Extract the [X, Y] coordinate from the center of the cell holding the provided text.  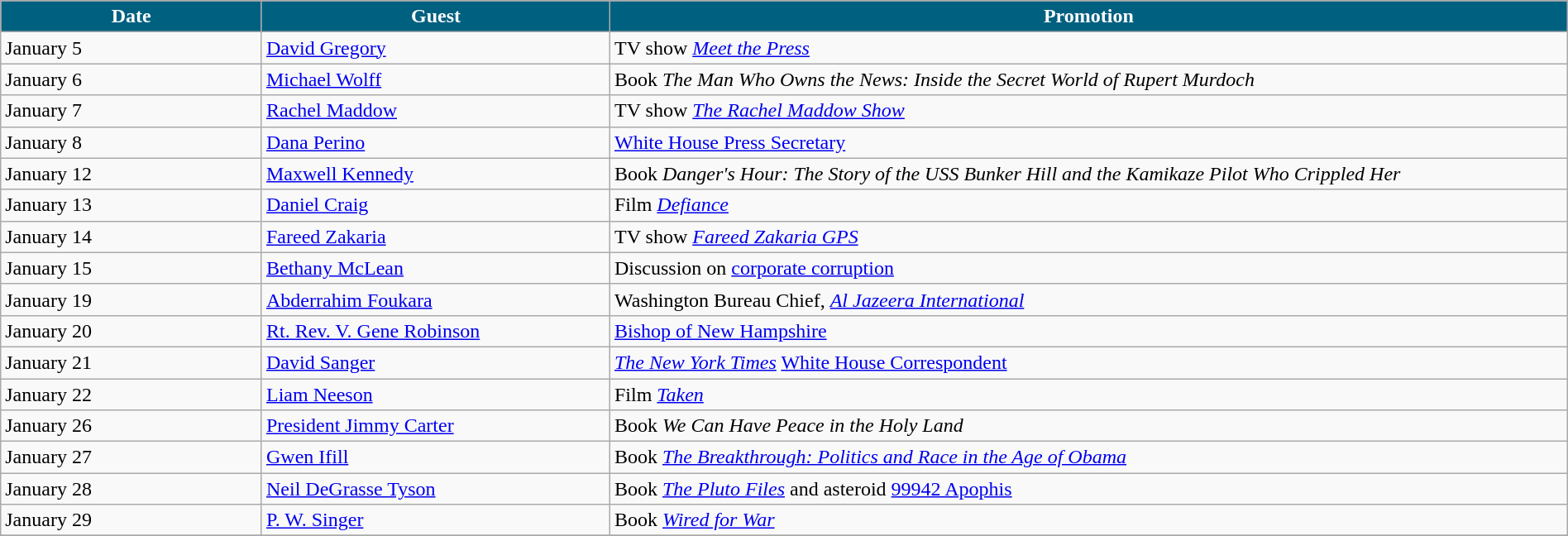
January 14 [131, 237]
Book The Breakthrough: Politics and Race in the Age of Obama [1088, 457]
Bishop of New Hampshire [1088, 331]
January 21 [131, 362]
Book Wired for War [1088, 520]
Michael Wolff [435, 79]
January 7 [131, 111]
January 26 [131, 426]
Promotion [1088, 17]
President Jimmy Carter [435, 426]
January 19 [131, 299]
Book Danger's Hour: The Story of the USS Bunker Hill and the Kamikaze Pilot Who Crippled Her [1088, 174]
January 28 [131, 489]
Film Taken [1088, 395]
January 5 [131, 48]
January 8 [131, 142]
Rachel Maddow [435, 111]
TV show The Rachel Maddow Show [1088, 111]
Liam Neeson [435, 395]
Washington Bureau Chief, Al Jazeera International [1088, 299]
Guest [435, 17]
January 6 [131, 79]
David Sanger [435, 362]
January 15 [131, 268]
Date [131, 17]
January 12 [131, 174]
TV show Meet the Press [1088, 48]
January 22 [131, 395]
White House Press Secretary [1088, 142]
Gwen Ifill [435, 457]
Book The Man Who Owns the News: Inside the Secret World of Rupert Murdoch [1088, 79]
January 20 [131, 331]
January 13 [131, 205]
Film Defiance [1088, 205]
January 29 [131, 520]
Book The Pluto Files and asteroid 99942 Apophis [1088, 489]
Neil DeGrasse Tyson [435, 489]
David Gregory [435, 48]
Maxwell Kennedy [435, 174]
Dana Perino [435, 142]
TV show Fareed Zakaria GPS [1088, 237]
Discussion on corporate corruption [1088, 268]
Bethany McLean [435, 268]
Rt. Rev. V. Gene Robinson [435, 331]
Abderrahim Foukara [435, 299]
The New York Times White House Correspondent [1088, 362]
Book We Can Have Peace in the Holy Land [1088, 426]
Fareed Zakaria [435, 237]
P. W. Singer [435, 520]
Daniel Craig [435, 205]
January 27 [131, 457]
